Search for the cell housing the specified text and yield its [x, y] center coordinate. 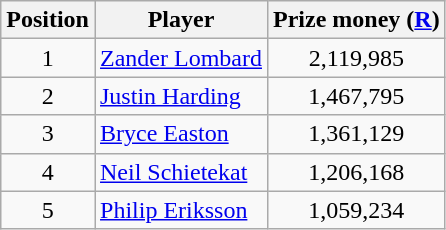
1,206,168 [356, 172]
Zander Lombard [180, 58]
2,119,985 [356, 58]
1 [48, 58]
Philip Eriksson [180, 210]
5 [48, 210]
4 [48, 172]
1,361,129 [356, 134]
Justin Harding [180, 96]
1,059,234 [356, 210]
Position [48, 20]
1,467,795 [356, 96]
Player [180, 20]
Neil Schietekat [180, 172]
Prize money (R) [356, 20]
2 [48, 96]
Bryce Easton [180, 134]
3 [48, 134]
